Search for the cell housing the specified text and yield its (X, Y) center coordinate. 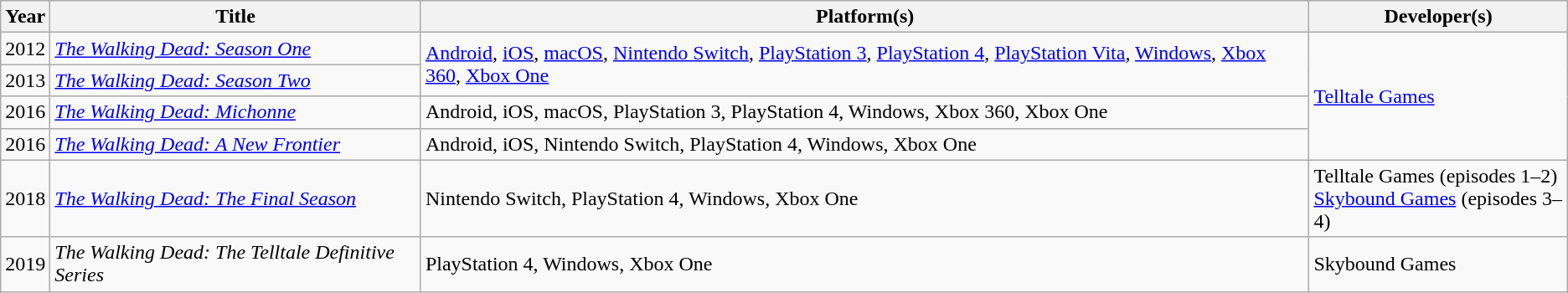
Android, iOS, macOS, PlayStation 3, PlayStation 4, Windows, Xbox 360, Xbox One (864, 112)
2019 (25, 265)
Android, iOS, macOS, Nintendo Switch, PlayStation 3, PlayStation 4, PlayStation Vita, Windows, Xbox 360, Xbox One (864, 64)
Year (25, 17)
Platform(s) (864, 17)
The Walking Dead: Michonne (236, 112)
Developer(s) (1438, 17)
Title (236, 17)
Android, iOS, Nintendo Switch, PlayStation 4, Windows, Xbox One (864, 144)
2018 (25, 198)
Telltale Games (episodes 1–2)Skybound Games (episodes 3–4) (1438, 198)
The Walking Dead: Season Two (236, 80)
2012 (25, 49)
2013 (25, 80)
The Walking Dead: Season One (236, 49)
PlayStation 4, Windows, Xbox One (864, 265)
Nintendo Switch, PlayStation 4, Windows, Xbox One (864, 198)
The Walking Dead: The Final Season (236, 198)
Skybound Games (1438, 265)
Telltale Games (1438, 96)
The Walking Dead: A New Frontier (236, 144)
The Walking Dead: The Telltale Definitive Series (236, 265)
